Search for the cell housing the specified text and yield its (x, y) center coordinate. 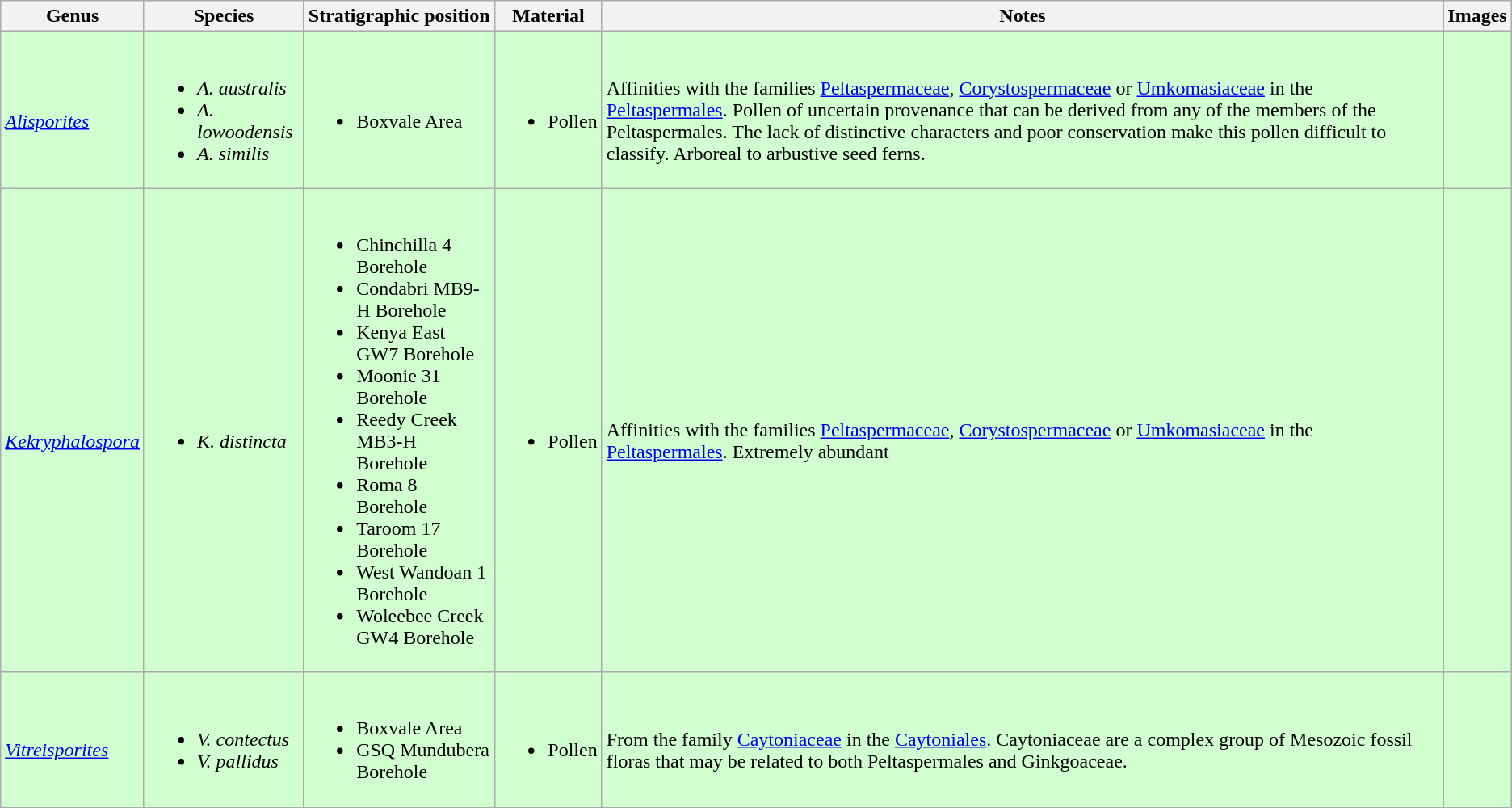
Vitreisporites (73, 740)
Species (223, 16)
Boxvale Area (399, 110)
V. contectusV. pallidus (223, 740)
A. australisA. lowoodensisA. similis (223, 110)
Stratigraphic position (399, 16)
Affinities with the families Peltaspermaceae, Corystospermaceae or Umkomasiaceae in the Peltaspermales. Extremely abundant (1023, 430)
Material (548, 16)
Genus (73, 16)
Notes (1023, 16)
Alisporites (73, 110)
Images (1477, 16)
K. distincta (223, 430)
Kekryphalospora (73, 430)
Boxvale AreaGSQ Mundubera Borehole (399, 740)
